From the cell containing the given text, extract its center point as [X, Y] coordinate. 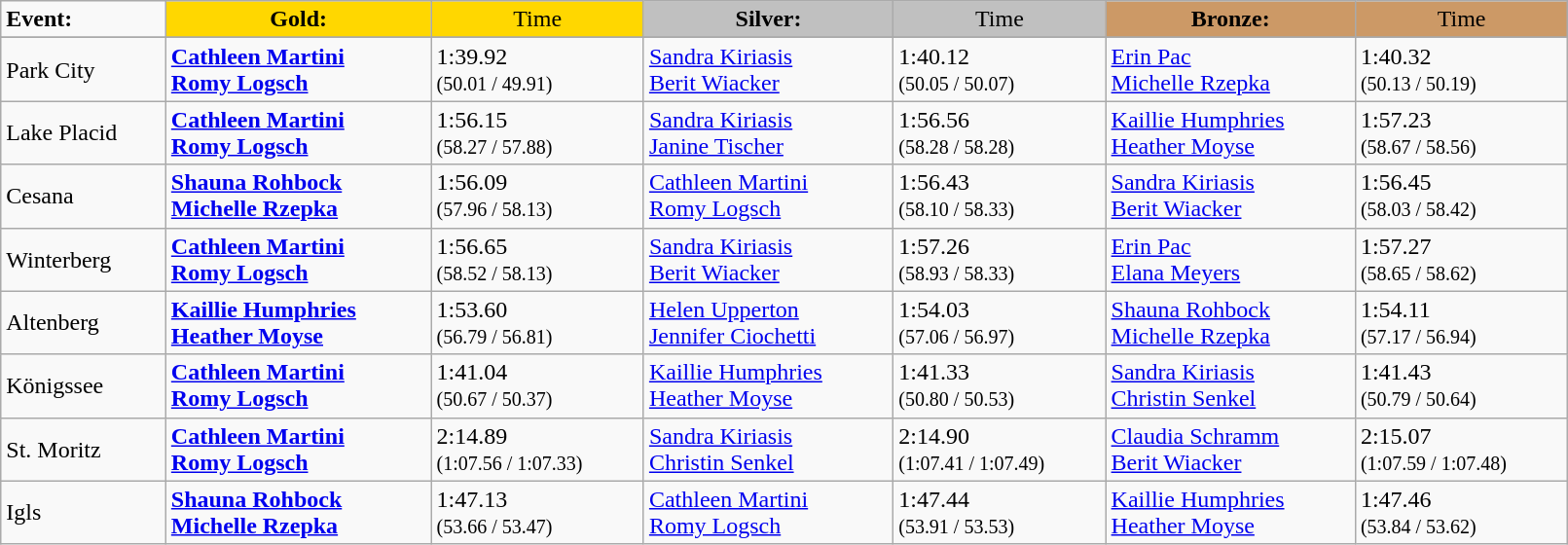
1:56.09 (57.96 / 58.13) [537, 197]
1:40.12(50.05 / 50.07) [1000, 70]
Lake Placid [84, 132]
Helen UppertonJennifer Ciochetti [768, 323]
Bronze: [1230, 19]
St. Moritz [84, 450]
Claudia SchrammBerit Wiacker [1230, 450]
1:57.23(58.67 / 58.56) [1461, 132]
1:56.43(58.10 / 58.33) [1000, 197]
1:57.26(58.93 / 58.33) [1000, 259]
1:56.45(58.03 / 58.42) [1461, 197]
1:47.46(53.84 / 53.62) [1461, 512]
1:57.27(58.65 / 58.62) [1461, 259]
Erin PacMichelle Rzepka [1230, 70]
Gold: [298, 19]
Cesana [84, 197]
Königssee [84, 385]
1:41.04(50.67 / 50.37) [537, 385]
1:39.92(50.01 / 49.91) [537, 70]
2:15.07 (1:07.59 / 1:07.48) [1461, 450]
1:54.11 (57.17 / 56.94) [1461, 323]
1:47.13 (53.66 / 53.47) [537, 512]
Sandra KiriasisJanine Tischer [768, 132]
Silver: [768, 19]
1:56.56(58.28 / 58.28) [1000, 132]
1:53.60(56.79 / 56.81) [537, 323]
1:56.65(58.52 / 58.13) [537, 259]
1:41.43 (50.79 / 50.64) [1461, 385]
1:41.33(50.80 / 50.53) [1000, 385]
1:54.03(57.06 / 56.97) [1000, 323]
2:14.90 (1:07.41 / 1:07.49) [1000, 450]
2:14.89(1:07.56 / 1:07.33) [537, 450]
Event: [84, 19]
1:56.15(58.27 / 57.88) [537, 132]
Winterberg [84, 259]
1:47.44(53.91 / 53.53) [1000, 512]
Park City [84, 70]
Erin PacElana Meyers [1230, 259]
1:40.32(50.13 / 50.19) [1461, 70]
Igls [84, 512]
Altenberg [84, 323]
